Return the [x, y] coordinate for the center point of the cell that contains the specified text.  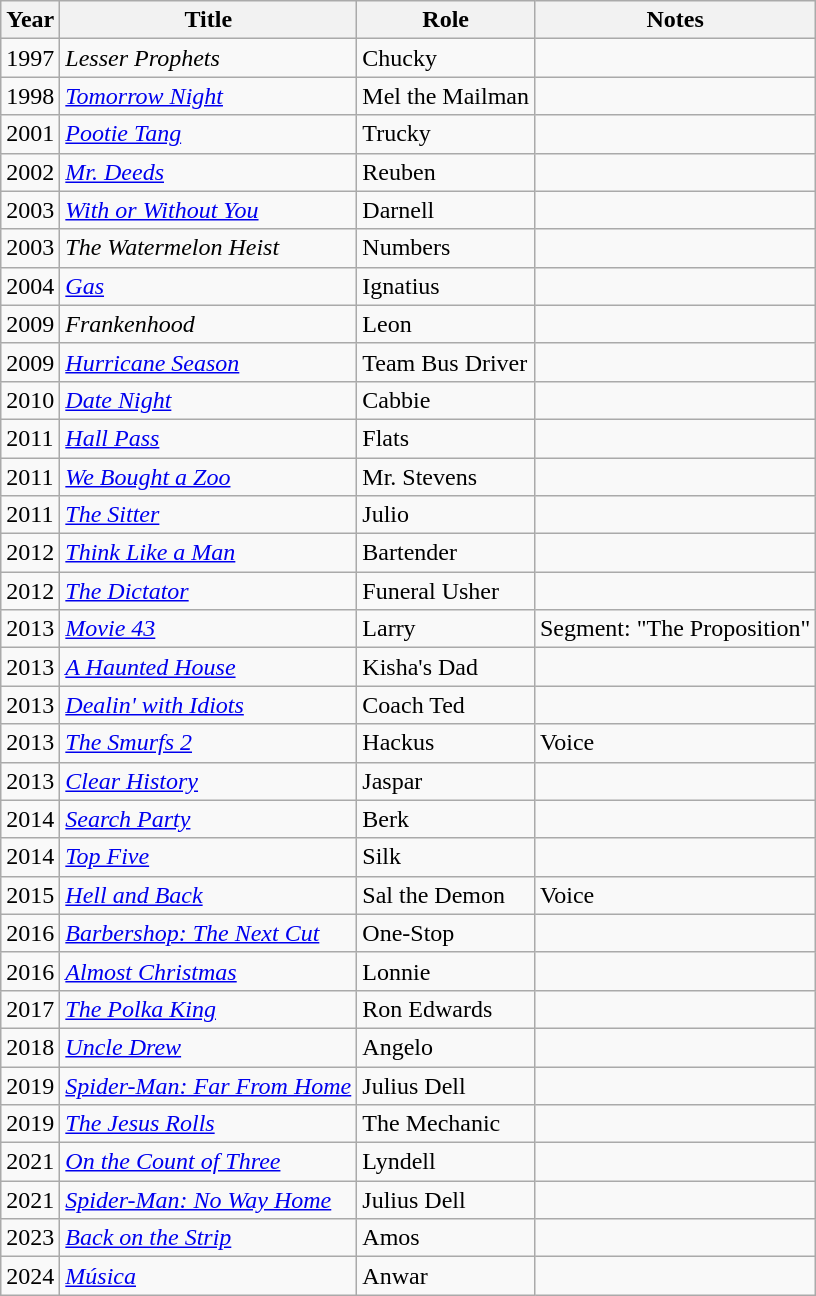
On the Count of Three [208, 1162]
Hackus [446, 743]
Sal the Demon [446, 895]
Silk [446, 857]
Larry [446, 629]
Search Party [208, 819]
Gas [208, 286]
Movie 43 [208, 629]
Hall Pass [208, 438]
Mr. Stevens [446, 477]
The Dictator [208, 591]
Angelo [446, 1047]
Uncle Drew [208, 1047]
2002 [30, 172]
Title [208, 20]
Spider-Man: Far From Home [208, 1085]
2010 [30, 400]
We Bought a Zoo [208, 477]
2018 [30, 1047]
Mel the Mailman [446, 96]
Segment: "The Proposition" [674, 629]
Ignatius [446, 286]
Amos [446, 1238]
Date Night [208, 400]
Coach Ted [446, 705]
Darnell [446, 210]
Bartender [446, 553]
1997 [30, 58]
2024 [30, 1276]
Chucky [446, 58]
Trucky [446, 134]
The Jesus Rolls [208, 1124]
The Smurfs 2 [208, 743]
2001 [30, 134]
Mr. Deeds [208, 172]
Almost Christmas [208, 971]
Role [446, 20]
2023 [30, 1238]
Spider-Man: No Way Home [208, 1200]
The Polka King [208, 1009]
Lonnie [446, 971]
Hell and Back [208, 895]
Top Five [208, 857]
The Sitter [208, 515]
Jaspar [446, 781]
Dealin' with Idiots [208, 705]
Anwar [446, 1276]
Lyndell [446, 1162]
Pootie Tang [208, 134]
Tomorrow Night [208, 96]
1998 [30, 96]
Julio [446, 515]
Notes [674, 20]
Team Bus Driver [446, 362]
With or Without You [208, 210]
Clear History [208, 781]
2015 [30, 895]
2004 [30, 286]
One-Stop [446, 933]
Hurricane Season [208, 362]
The Mechanic [446, 1124]
Lesser Prophets [208, 58]
Cabbie [446, 400]
The Watermelon Heist [208, 248]
Leon [446, 324]
Kisha's Dad [446, 667]
Year [30, 20]
Numbers [446, 248]
Ron Edwards [446, 1009]
A Haunted House [208, 667]
Flats [446, 438]
Reuben [446, 172]
Berk [446, 819]
Back on the Strip [208, 1238]
Barbershop: The Next Cut [208, 933]
Think Like a Man [208, 553]
2017 [30, 1009]
Música [208, 1276]
Funeral Usher [446, 591]
Frankenhood [208, 324]
